For the text-containing cell, return its midpoint in (x, y) coordinate format. 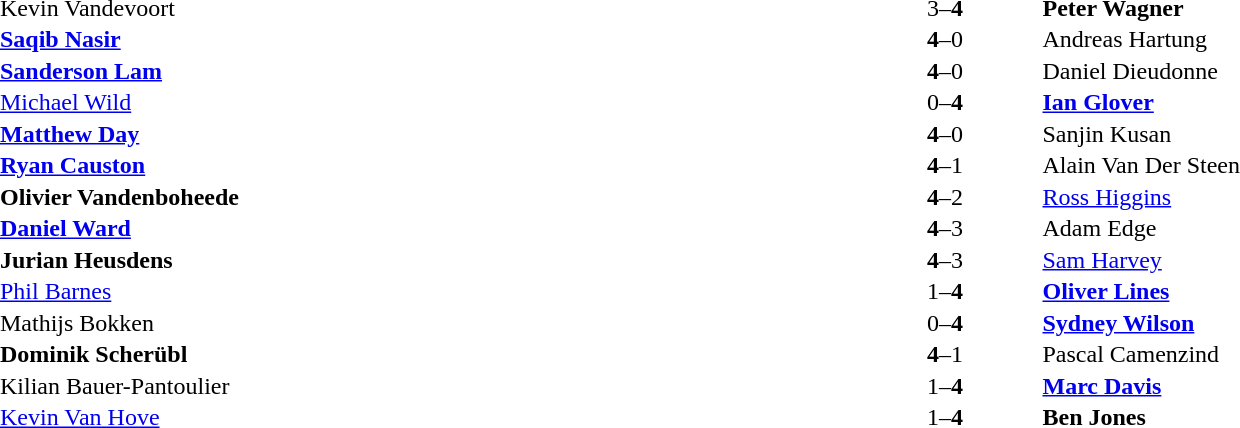
4–2 (944, 197)
